Locate the cell with the specified text and output its (X, Y) center coordinate. 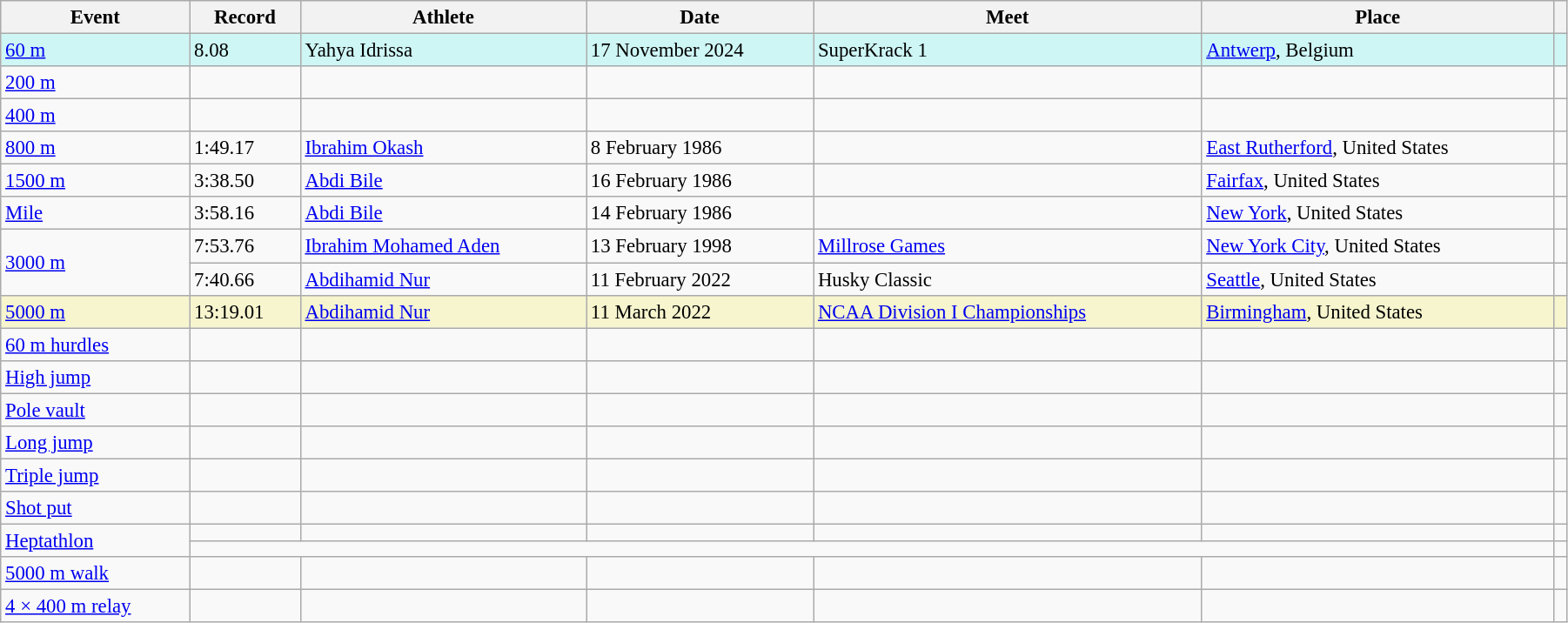
3:58.16 (245, 213)
Long jump (96, 443)
Meet (1008, 17)
17 November 2024 (700, 50)
Shot put (96, 508)
Millrose Games (1008, 246)
Triple jump (96, 475)
400 m (96, 116)
Record (245, 17)
Heptathlon (96, 540)
Ibrahim Okash (443, 148)
Fairfax, United States (1378, 181)
1500 m (96, 181)
SuperKrack 1 (1008, 50)
New York City, United States (1378, 246)
Seattle, United States (1378, 279)
Mile (96, 213)
Place (1378, 17)
60 m (96, 50)
Birmingham, United States (1378, 311)
16 February 1986 (700, 181)
Husky Classic (1008, 279)
800 m (96, 148)
11 March 2022 (700, 311)
11 February 2022 (700, 279)
5000 m walk (96, 573)
14 February 1986 (700, 213)
Event (96, 17)
3:38.50 (245, 181)
Ibrahim Mohamed Aden (443, 246)
New York, United States (1378, 213)
East Rutherford, United States (1378, 148)
13:19.01 (245, 311)
Antwerp, Belgium (1378, 50)
7:40.66 (245, 279)
5000 m (96, 311)
200 m (96, 83)
High jump (96, 377)
Athlete (443, 17)
NCAA Division I Championships (1008, 311)
7:53.76 (245, 246)
8 February 1986 (700, 148)
Pole vault (96, 410)
Yahya Idrissa (443, 50)
Date (700, 17)
8.08 (245, 50)
1:49.17 (245, 148)
13 February 1998 (700, 246)
3000 m (96, 263)
60 m hurdles (96, 345)
4 × 400 m relay (96, 606)
